Capture the cell that displays the provided text and extract its (X, Y) central coordinate. 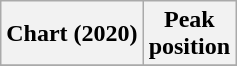
Chart (2020) (72, 34)
Peakposition (189, 34)
